Output the [x, y] coordinate of the center of the cell containing the given text.  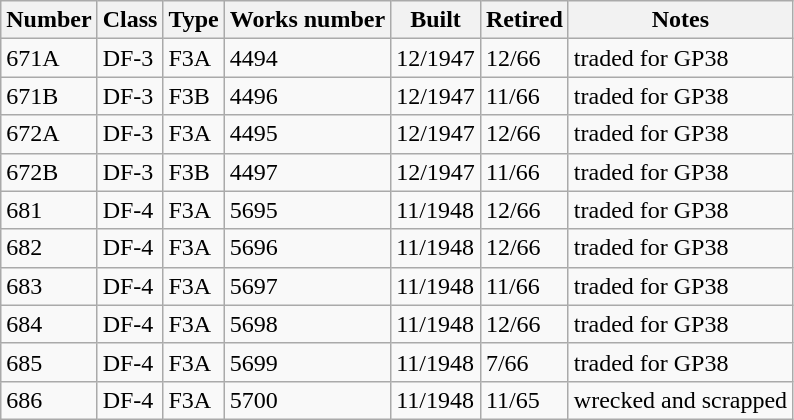
4497 [307, 172]
5700 [307, 400]
682 [49, 248]
wrecked and scrapped [680, 400]
5695 [307, 210]
681 [49, 210]
5699 [307, 362]
Works number [307, 20]
Built [436, 20]
4496 [307, 96]
5697 [307, 286]
672A [49, 134]
4495 [307, 134]
684 [49, 324]
Type [194, 20]
Notes [680, 20]
672B [49, 172]
5696 [307, 248]
Class [130, 20]
7/66 [524, 362]
11/65 [524, 400]
686 [49, 400]
685 [49, 362]
671A [49, 58]
4494 [307, 58]
Retired [524, 20]
Number [49, 20]
683 [49, 286]
671B [49, 96]
5698 [307, 324]
